Provide the [X, Y] coordinate of the cell's center where the given text is located.  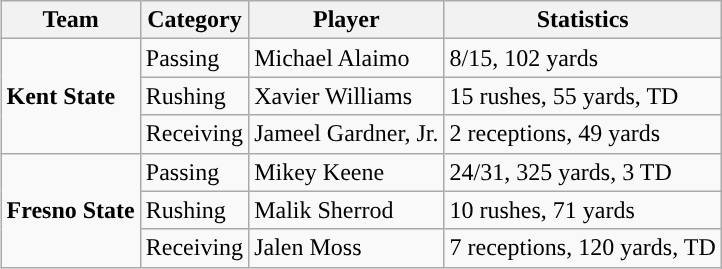
Michael Alaimo [346, 58]
Player [346, 20]
10 rushes, 71 yards [582, 210]
24/31, 325 yards, 3 TD [582, 172]
Fresno State [70, 210]
2 receptions, 49 yards [582, 134]
Category [194, 20]
Malik Sherrod [346, 210]
Jameel Gardner, Jr. [346, 134]
Xavier Williams [346, 96]
Jalen Moss [346, 248]
Kent State [70, 96]
8/15, 102 yards [582, 58]
Statistics [582, 20]
Mikey Keene [346, 172]
7 receptions, 120 yards, TD [582, 248]
15 rushes, 55 yards, TD [582, 96]
Team [70, 20]
